From the cell containing the given text, extract its center point as (X, Y) coordinate. 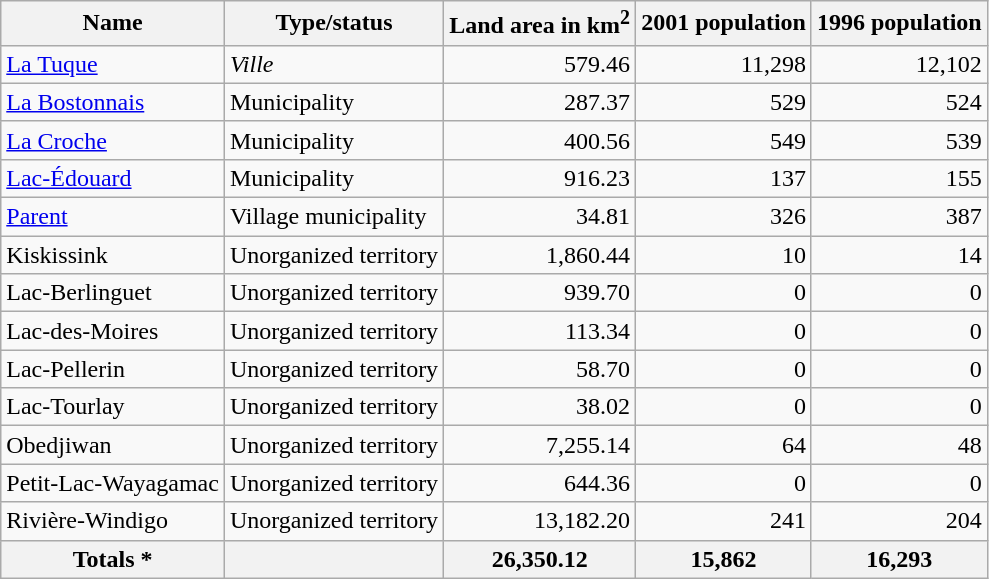
38.02 (540, 407)
113.34 (540, 331)
10 (724, 255)
Lac-des-Moires (113, 331)
64 (724, 445)
La Bostonnais (113, 102)
204 (899, 521)
La Croche (113, 140)
Rivière-Windigo (113, 521)
387 (899, 217)
7,255.14 (540, 445)
13,182.20 (540, 521)
939.70 (540, 293)
Village municipality (334, 217)
1996 population (899, 24)
Petit-Lac-Wayagamac (113, 483)
Kiskissink (113, 255)
1,860.44 (540, 255)
48 (899, 445)
326 (724, 217)
287.37 (540, 102)
579.46 (540, 64)
26,350.12 (540, 559)
524 (899, 102)
15,862 (724, 559)
Totals * (113, 559)
155 (899, 178)
Land area in km2 (540, 24)
Parent (113, 217)
Lac-Tourlay (113, 407)
549 (724, 140)
La Tuque (113, 64)
Lac-Édouard (113, 178)
Lac-Berlinguet (113, 293)
644.36 (540, 483)
34.81 (540, 217)
916.23 (540, 178)
11,298 (724, 64)
2001 population (724, 24)
12,102 (899, 64)
539 (899, 140)
137 (724, 178)
Type/status (334, 24)
58.70 (540, 369)
529 (724, 102)
400.56 (540, 140)
241 (724, 521)
16,293 (899, 559)
Ville (334, 64)
14 (899, 255)
Lac-Pellerin (113, 369)
Obedjiwan (113, 445)
Name (113, 24)
